Return [X, Y] of the center of cell containing provided text 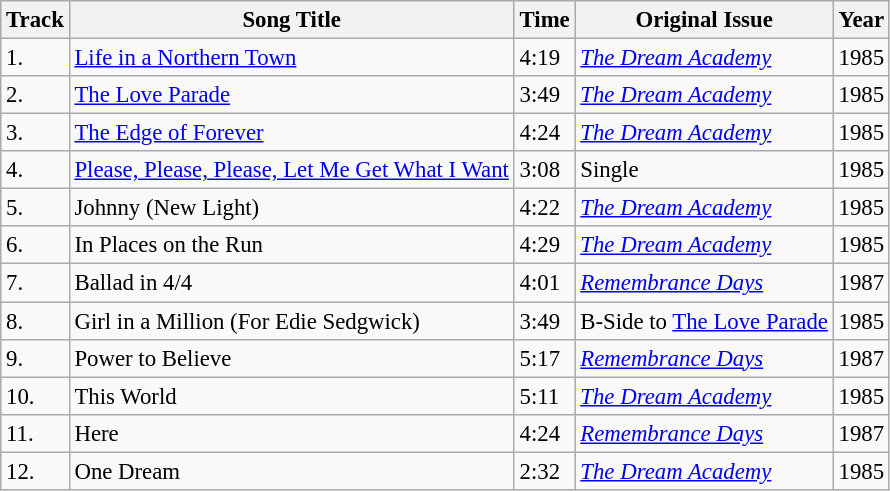
Girl in a Million (For Edie Sedgwick) [292, 321]
Song Title [292, 20]
The Edge of Forever [292, 133]
Time [544, 20]
Single [704, 170]
Original Issue [704, 20]
This World [292, 396]
4:29 [544, 245]
Johnny (New Light) [292, 208]
8. [35, 321]
5:17 [544, 358]
4:01 [544, 283]
4. [35, 170]
Track [35, 20]
2. [35, 95]
9. [35, 358]
In Places on the Run [292, 245]
Ballad in 4/4 [292, 283]
Power to Believe [292, 358]
One Dream [292, 471]
7. [35, 283]
5. [35, 208]
2:32 [544, 471]
3. [35, 133]
4:19 [544, 58]
10. [35, 396]
The Love Parade [292, 95]
3:08 [544, 170]
B-Side to The Love Parade [704, 321]
Life in a Northern Town [292, 58]
11. [35, 433]
Year [861, 20]
4:22 [544, 208]
12. [35, 471]
1. [35, 58]
6. [35, 245]
Here [292, 433]
Please, Please, Please, Let Me Get What I Want [292, 170]
5:11 [544, 396]
